Detect which cell encompasses the target text, then output its [x, y] center coordinate. 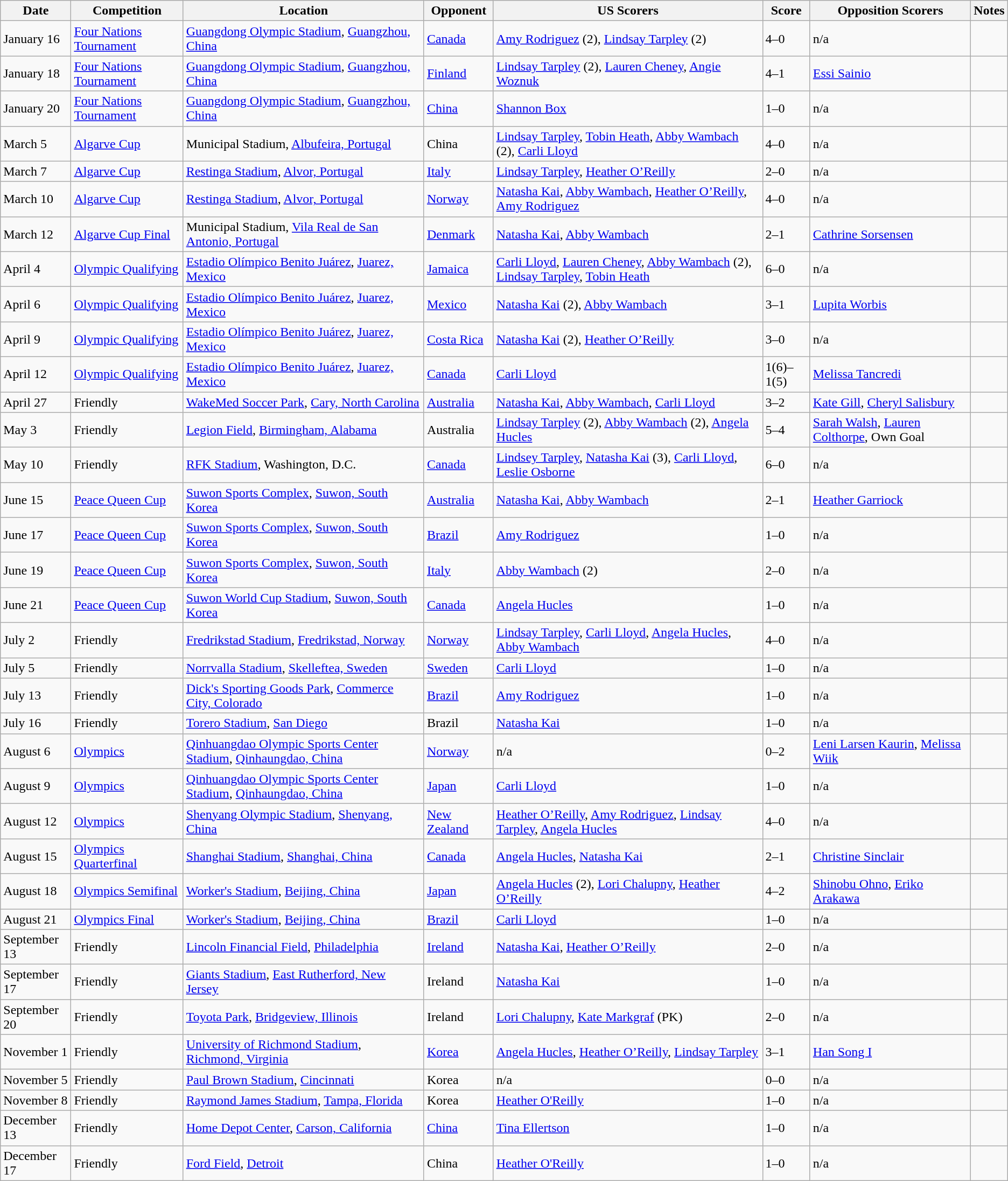
June 19 [36, 570]
August 6 [36, 751]
Lori Chalupny, Kate Markgraf (PK) [628, 1017]
RFK Stadium, Washington, D.C. [304, 465]
September 17 [36, 982]
Kate Gill, Cheryl Salisbury [890, 402]
September 20 [36, 1017]
3–2 [786, 402]
August 9 [36, 786]
April 12 [36, 374]
0–0 [786, 1080]
August 15 [36, 856]
Natasha Kai, Abby Wambach, Heather O’Reilly, Amy Rodriguez [628, 199]
Cathrine Sorsensen [890, 234]
Heather O’Reilly, Amy Rodriguez, Lindsay Tarpley, Angela Hucles [628, 821]
July 2 [36, 640]
Torero Stadium, San Diego [304, 723]
Giants Stadium, East Rutherford, New Jersey [304, 982]
Melissa Tancredi [890, 374]
November 8 [36, 1100]
Tina Ellertson [628, 1128]
Lindsay Tarpley, Carli Lloyd, Angela Hucles, Abby Wambach [628, 640]
July 16 [36, 723]
April 4 [36, 269]
Date [36, 11]
March 7 [36, 171]
June 15 [36, 500]
August 18 [36, 891]
Angela Hucles (2), Lori Chalupny, Heather O’Reilly [628, 891]
3–0 [786, 339]
January 16 [36, 39]
Angela Hucles, Natasha Kai [628, 856]
Natasha Kai, Abby Wambach, Carli Lloyd [628, 402]
Natasha Kai, Heather O’Reilly [628, 947]
June 17 [36, 535]
0–2 [786, 751]
April 9 [36, 339]
Municipal Stadium, Vila Real de San Antonio, Portugal [304, 234]
Shanghai Stadium, Shanghai, China [304, 856]
University of Richmond Stadium, Richmond, Virginia [304, 1052]
Natasha Kai (2), Abby Wambach [628, 304]
Opposition Scorers [890, 11]
Costa Rica [459, 339]
Fredrikstad Stadium, Fredrikstad, Norway [304, 640]
Olympics Semifinal [127, 891]
Score [786, 11]
Sweden [459, 668]
Raymond James Stadium, Tampa, Florida [304, 1100]
Abby Wambach (2) [628, 570]
August 21 [36, 919]
1(6)–1(5) [786, 374]
April 27 [36, 402]
Lindsay Tarpley, Heather O’Reilly [628, 171]
Lupita Worbis [890, 304]
4–2 [786, 891]
March 5 [36, 143]
Jamaica [459, 269]
Christine Sinclair [890, 856]
May 3 [36, 430]
Sarah Walsh, Lauren Colthorpe, Own Goal [890, 430]
March 12 [36, 234]
Angela Hucles [628, 605]
July 5 [36, 668]
Opponent [459, 11]
Shannon Box [628, 109]
New Zealand [459, 821]
Natasha Kai (2), Heather O’Reilly [628, 339]
July 13 [36, 696]
Essi Sainio [890, 73]
Han Song I [890, 1052]
December 13 [36, 1128]
Amy Rodriguez (2), Lindsay Tarpley (2) [628, 39]
April 6 [36, 304]
Dick's Sporting Goods Park, Commerce City, Colorado [304, 696]
November 5 [36, 1080]
Norrvalla Stadium, Skelleftea, Sweden [304, 668]
4–1 [786, 73]
September 13 [36, 947]
Lincoln Financial Field, Philadelphia [304, 947]
March 10 [36, 199]
May 10 [36, 465]
Competition [127, 11]
Toyota Park, Bridgeview, Illinois [304, 1017]
Heather Garriock [890, 500]
January 18 [36, 73]
WakeMed Soccer Park, Cary, North Carolina [304, 402]
Location [304, 11]
Lindsay Tarpley (2), Lauren Cheney, Angie Woznuk [628, 73]
Lindsey Tarpley, Natasha Kai (3), Carli Lloyd, Leslie Osborne [628, 465]
Mexico [459, 304]
Home Depot Center, Carson, California [304, 1128]
Olympics Quarterfinal [127, 856]
November 1 [36, 1052]
Lindsay Tarpley (2), Abby Wambach (2), Angela Hucles [628, 430]
Shinobu Ohno, Eriko Arakawa [890, 891]
Suwon World Cup Stadium, Suwon, South Korea [304, 605]
US Scorers [628, 11]
Leni Larsen Kaurin, Melissa Wiik [890, 751]
Angela Hucles, Heather O’Reilly, Lindsay Tarpley [628, 1052]
December 17 [36, 1163]
Municipal Stadium, Albufeira, Portugal [304, 143]
Paul Brown Stadium, Cincinnati [304, 1080]
Olympics Final [127, 919]
5–4 [786, 430]
Legion Field, Birmingham, Alabama [304, 430]
Finland [459, 73]
Shenyang Olympic Stadium, Shenyang, China [304, 821]
August 12 [36, 821]
Notes [990, 11]
January 20 [36, 109]
Carli Lloyd, Lauren Cheney, Abby Wambach (2), Lindsay Tarpley, Tobin Heath [628, 269]
Algarve Cup Final [127, 234]
June 21 [36, 605]
Lindsay Tarpley, Tobin Heath, Abby Wambach (2), Carli Lloyd [628, 143]
Denmark [459, 234]
Ford Field, Detroit [304, 1163]
